Return the [x, y] coordinate for the center point of the cell that contains the specified text.  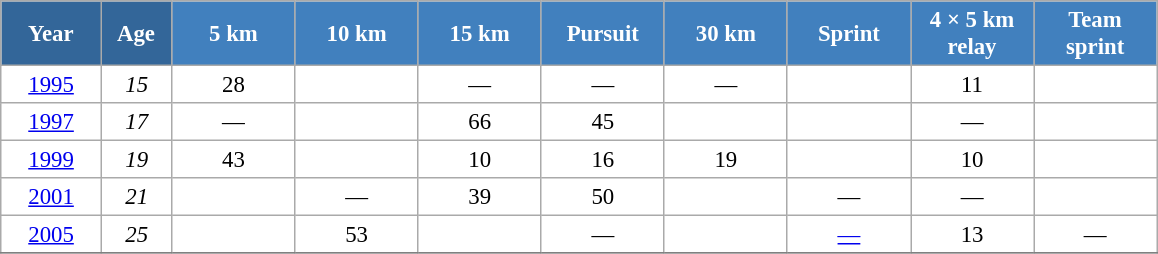
2001 [52, 197]
1995 [52, 85]
Pursuit [602, 34]
13 [972, 235]
39 [480, 197]
2005 [52, 235]
17 [136, 122]
43 [234, 160]
16 [602, 160]
Team sprint [1096, 34]
Age [136, 34]
25 [136, 235]
30 km [726, 34]
Sprint [848, 34]
28 [234, 85]
5 km [234, 34]
1999 [52, 160]
53 [356, 235]
15 km [480, 34]
1997 [52, 122]
Year [52, 34]
50 [602, 197]
11 [972, 85]
4 × 5 km relay [972, 34]
10 km [356, 34]
66 [480, 122]
45 [602, 122]
21 [136, 197]
15 [136, 85]
